Extract the (X, Y) coordinate from the center of the cell holding the provided text.  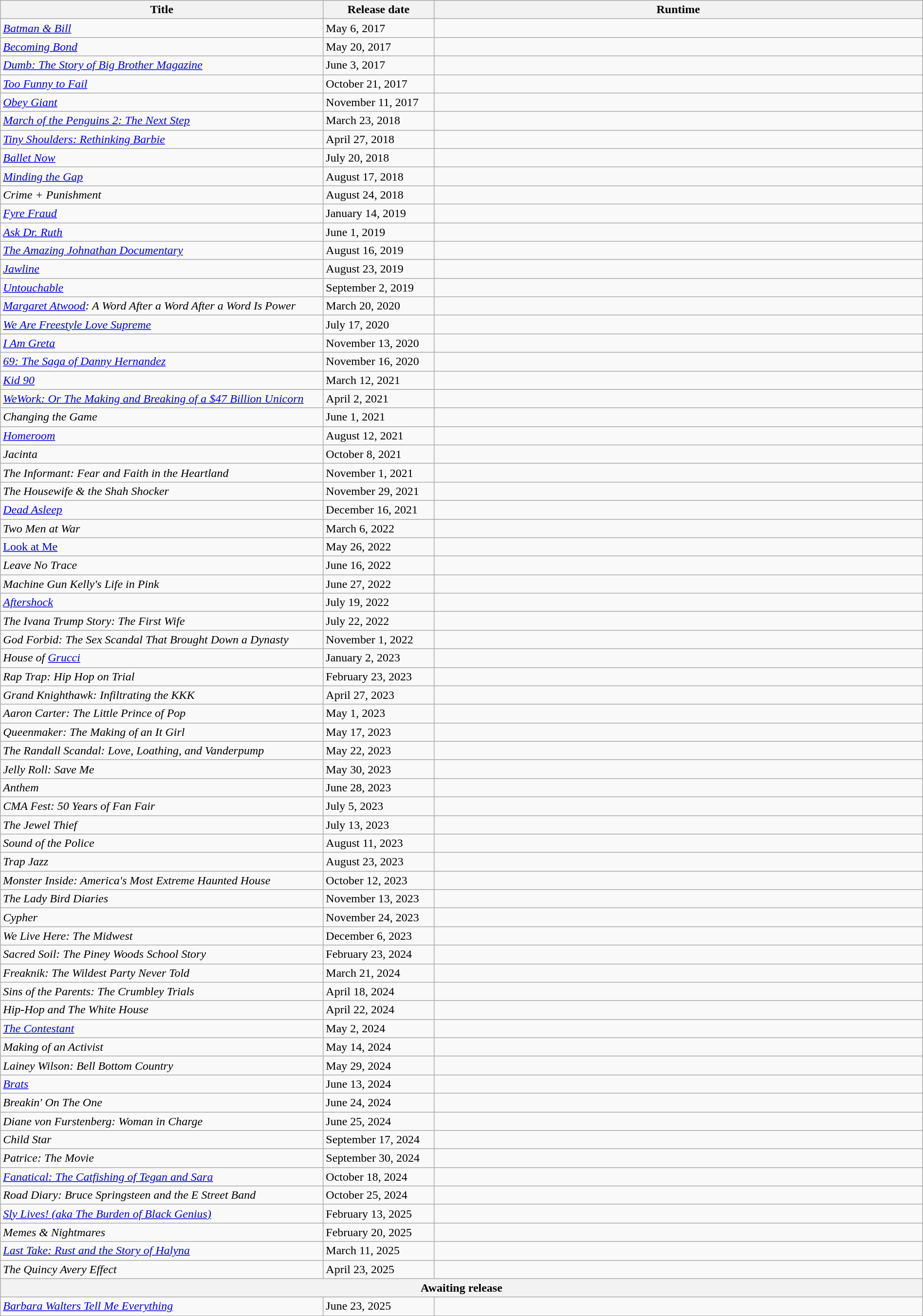
May 29, 2024 (379, 1065)
November 16, 2020 (379, 362)
Fanatical: The Catfishing of Tegan and Sara (162, 1177)
May 14, 2024 (379, 1047)
Crime + Punishment (162, 195)
Ballet Now (162, 158)
March 21, 2024 (379, 973)
December 16, 2021 (379, 510)
Sins of the Parents: The Crumbley Trials (162, 991)
Anthem (162, 787)
September 2, 2019 (379, 288)
Margaret Atwood: A Word After a Word After a Word Is Power (162, 306)
April 22, 2024 (379, 1010)
November 13, 2023 (379, 899)
Jawline (162, 269)
May 30, 2023 (379, 769)
Title (162, 10)
Making of an Activist (162, 1047)
Road Diary: Bruce Springsteen and the E Street Band (162, 1195)
May 1, 2023 (379, 713)
Breakin' On The One (162, 1102)
Rap Trap: Hip Hop on Trial (162, 676)
Jelly Roll: Save Me (162, 769)
Hip-Hop and The White House (162, 1010)
Memes & Nightmares (162, 1232)
Runtime (678, 10)
The Jewel Thief (162, 825)
August 11, 2023 (379, 843)
Batman & Bill (162, 28)
January 2, 2023 (379, 658)
April 18, 2024 (379, 991)
May 2, 2024 (379, 1028)
Queenmaker: The Making of an It Girl (162, 732)
Leave No Trace (162, 566)
March 12, 2021 (379, 380)
Monster Inside: America's Most Extreme Haunted House (162, 880)
October 8, 2021 (379, 454)
Jacinta (162, 454)
March 20, 2020 (379, 306)
The Randall Scandal: Love, Loathing, and Vanderpump (162, 750)
Look at Me (162, 547)
August 24, 2018 (379, 195)
December 6, 2023 (379, 936)
Two Men at War (162, 528)
Freaknik: The Wildest Party Never Told (162, 973)
We Are Freestyle Love Supreme (162, 325)
Untouchable (162, 288)
June 1, 2021 (379, 417)
November 11, 2017 (379, 102)
October 18, 2024 (379, 1177)
July 5, 2023 (379, 806)
November 1, 2022 (379, 640)
We Live Here: The Midwest (162, 936)
April 27, 2018 (379, 139)
July 13, 2023 (379, 825)
Aaron Carter: The Little Prince of Pop (162, 713)
August 23, 2019 (379, 269)
CMA Fest: 50 Years of Fan Fair (162, 806)
September 17, 2024 (379, 1140)
June 27, 2022 (379, 584)
The Contestant (162, 1028)
March 11, 2025 (379, 1251)
November 1, 2021 (379, 473)
Awaiting release (461, 1288)
Release date (379, 10)
August 16, 2019 (379, 251)
Homeroom (162, 436)
God Forbid: The Sex Scandal That Brought Down a Dynasty (162, 640)
Tiny Shoulders: Rethinking Barbie (162, 139)
May 17, 2023 (379, 732)
July 19, 2022 (379, 603)
July 22, 2022 (379, 621)
February 20, 2025 (379, 1232)
August 23, 2023 (379, 862)
Cypher (162, 917)
The Ivana Trump Story: The First Wife (162, 621)
Brats (162, 1084)
August 17, 2018 (379, 176)
Too Funny to Fail (162, 84)
June 23, 2025 (379, 1306)
Machine Gun Kelly's Life in Pink (162, 584)
August 12, 2021 (379, 436)
Kid 90 (162, 380)
June 24, 2024 (379, 1102)
Fyre Fraud (162, 213)
I Am Greta (162, 343)
June 1, 2019 (379, 232)
The Amazing Johnathan Documentary (162, 251)
Obey Giant (162, 102)
January 14, 2019 (379, 213)
March 23, 2018 (379, 121)
April 23, 2025 (379, 1269)
March of the Penguins 2: The Next Step (162, 121)
Sacred Soil: The Piney Woods School Story (162, 954)
November 13, 2020 (379, 343)
Minding the Gap (162, 176)
May 22, 2023 (379, 750)
The Informant: Fear and Faith in the Heartland (162, 473)
September 30, 2024 (379, 1158)
Diane von Furstenberg: Woman in Charge (162, 1121)
Becoming Bond (162, 47)
May 6, 2017 (379, 28)
Trap Jazz (162, 862)
Last Take: Rust and the Story of Halyna (162, 1251)
June 3, 2017 (379, 65)
November 24, 2023 (379, 917)
Dead Asleep (162, 510)
February 23, 2023 (379, 676)
Sound of the Police (162, 843)
The Lady Bird Diaries (162, 899)
April 27, 2023 (379, 695)
June 16, 2022 (379, 566)
The Housewife & the Shah Shocker (162, 491)
February 13, 2025 (379, 1214)
Child Star (162, 1140)
June 13, 2024 (379, 1084)
Patrice: The Movie (162, 1158)
June 28, 2023 (379, 787)
69: The Saga of Danny Hernandez (162, 362)
Sly Lives! (aka The Burden of Black Genius) (162, 1214)
Grand Knighthawk: Infiltrating the KKK (162, 695)
Changing the Game (162, 417)
October 12, 2023 (379, 880)
July 20, 2018 (379, 158)
February 23, 2024 (379, 954)
July 17, 2020 (379, 325)
Ask Dr. Ruth (162, 232)
May 20, 2017 (379, 47)
May 26, 2022 (379, 547)
June 25, 2024 (379, 1121)
Lainey Wilson: Bell Bottom Country (162, 1065)
Dumb: The Story of Big Brother Magazine (162, 65)
WeWork: Or The Making and Breaking of a $47 Billion Unicorn (162, 399)
House of Grucci (162, 658)
October 25, 2024 (379, 1195)
April 2, 2021 (379, 399)
October 21, 2017 (379, 84)
Aftershock (162, 603)
Barbara Walters Tell Me Everything (162, 1306)
November 29, 2021 (379, 491)
March 6, 2022 (379, 528)
The Quincy Avery Effect (162, 1269)
